Pinpoint the cell where the given text exists, returning its (x, y) midpoint coordinate. 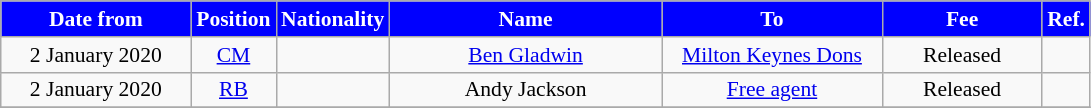
Nationality (332, 19)
Andy Jackson (526, 90)
CM (234, 55)
Free agent (772, 90)
Position (234, 19)
Date from (96, 19)
RB (234, 90)
Fee (962, 19)
Ben Gladwin (526, 55)
Name (526, 19)
Ref. (1066, 19)
Milton Keynes Dons (772, 55)
To (772, 19)
